Detect which cell encompasses the target text, then output its [x, y] center coordinate. 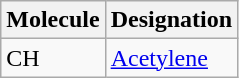
Molecule [53, 20]
Designation [171, 20]
Acetylene [171, 58]
CH [53, 58]
